Locate the cell with the specified text and output its (x, y) center coordinate. 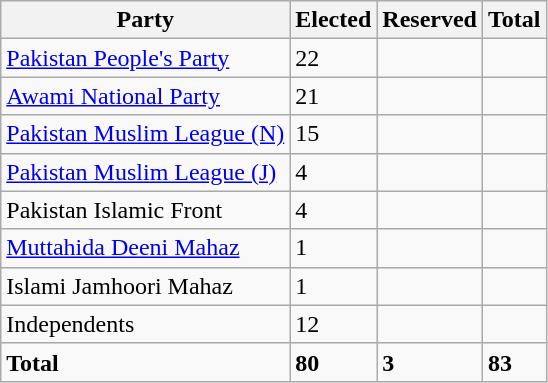
Pakistan People's Party (146, 58)
Pakistan Muslim League (N) (146, 134)
Muttahida Deeni Mahaz (146, 248)
80 (334, 362)
Party (146, 20)
12 (334, 324)
Pakistan Muslim League (J) (146, 172)
22 (334, 58)
Reserved (430, 20)
Awami National Party (146, 96)
Elected (334, 20)
3 (430, 362)
Pakistan Islamic Front (146, 210)
21 (334, 96)
Independents (146, 324)
15 (334, 134)
83 (515, 362)
Islami Jamhoori Mahaz (146, 286)
